For the text-containing cell, return its midpoint in [X, Y] coordinate format. 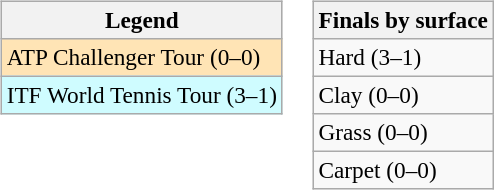
Clay (0–0) [403, 95]
ATP Challenger Tour (0–0) [142, 57]
ITF World Tennis Tour (3–1) [142, 95]
Legend [142, 20]
Finals by surface [403, 20]
Carpet (0–0) [403, 171]
Grass (0–0) [403, 133]
Hard (3–1) [403, 57]
